Identify which cell holds the provided text, then report its (X, Y) central coordinate. 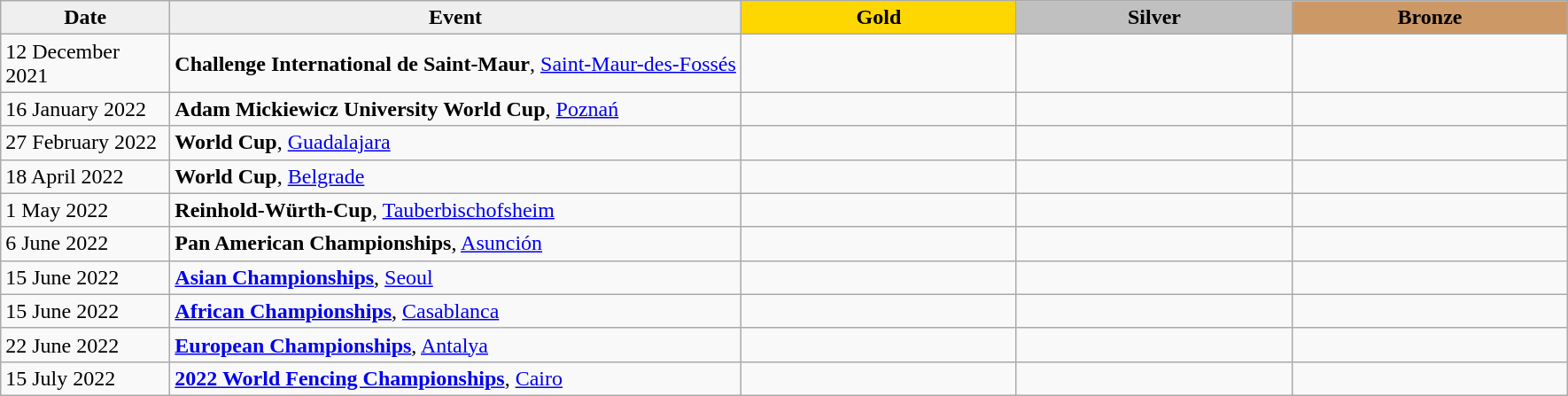
World Cup, Belgrade (455, 176)
Gold (879, 18)
1 May 2022 (85, 210)
Adam Mickiewicz University World Cup, Poznań (455, 109)
Date (85, 18)
22 June 2022 (85, 345)
European Championships, Antalya (455, 345)
Bronze (1430, 18)
27 February 2022 (85, 143)
2022 World Fencing Championships, Cairo (455, 378)
Silver (1153, 18)
15 July 2022 (85, 378)
16 January 2022 (85, 109)
Pan American Championships, Asunción (455, 244)
18 April 2022 (85, 176)
Challenge International de Saint-Maur, Saint-Maur-des-Fossés (455, 64)
World Cup, Guadalajara (455, 143)
Event (455, 18)
6 June 2022 (85, 244)
Reinhold-Würth-Cup, Tauberbischofsheim (455, 210)
Asian Championships, Seoul (455, 277)
12 December 2021 (85, 64)
African Championships, Casablanca (455, 311)
